Return the [X, Y] coordinate for the center point of the cell that contains the specified text.  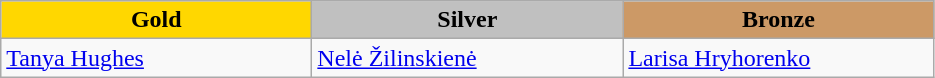
Larisa Hryhorenko [778, 58]
Tanya Hughes [156, 58]
Bronze [778, 20]
Silver [468, 20]
Gold [156, 20]
Nelė Žilinskienė [468, 58]
